Output the [X, Y] coordinate of the center of the cell containing the given text.  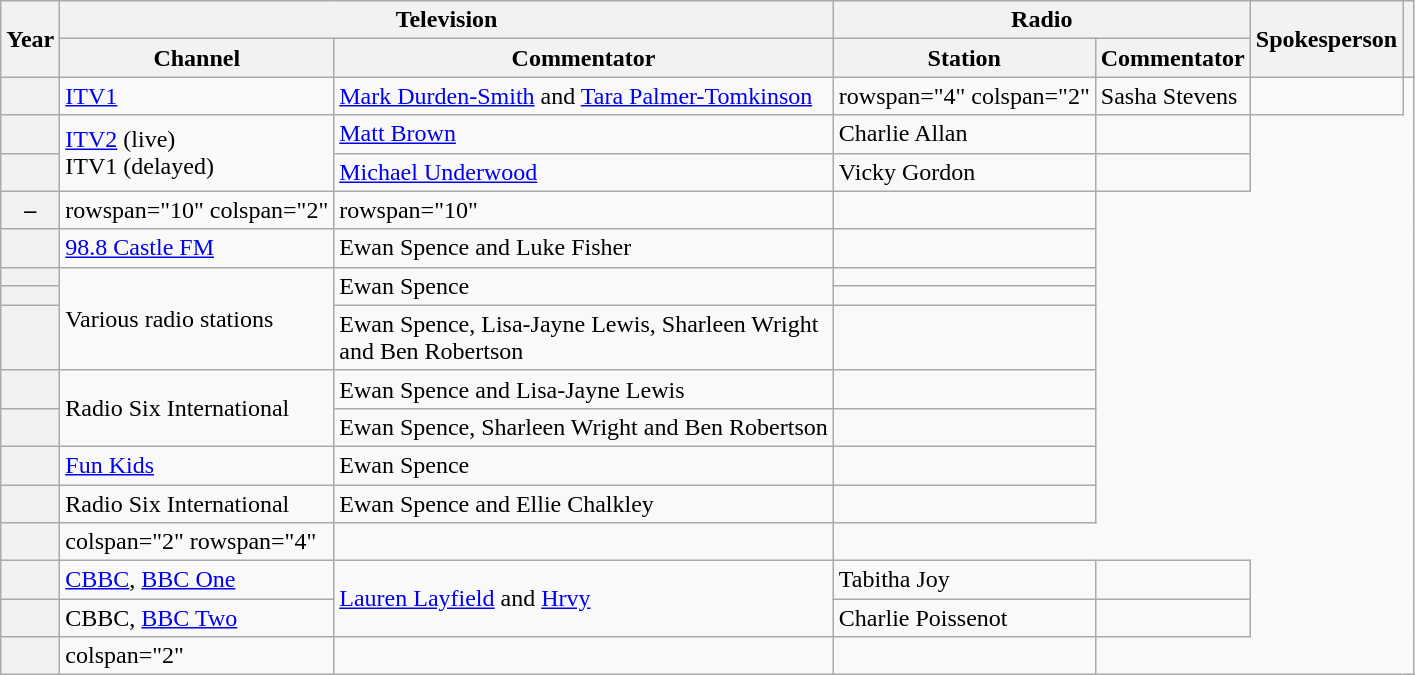
rowspan="10" [584, 210]
Ewan Spence, Sharleen Wright and Ben Robertson [584, 427]
Matt Brown [584, 134]
98.8 Castle FM [197, 248]
Sasha Stevens [1172, 96]
Radio [1042, 20]
Lauren Layfield and Hrvy [584, 599]
rowspan="4" colspan="2" [964, 96]
Mark Durden-Smith and Tara Palmer-Tomkinson [584, 96]
Ewan Spence and Lisa-Jayne Lewis [584, 389]
Charlie Poissenot [964, 618]
Ewan Spence and Ellie Chalkley [584, 503]
Fun Kids [197, 465]
ITV1 [197, 96]
Ewan Spence, Lisa-Jayne Lewis, Sharleen Wrightand Ben Robertson [584, 338]
colspan="2" rowspan="4" [197, 542]
– [30, 210]
colspan="2" [197, 656]
Spokesperson [1326, 39]
Channel [197, 58]
Station [964, 58]
ITV2 (live)ITV1 (delayed) [197, 153]
rowspan="10" colspan="2" [197, 210]
Tabitha Joy [964, 580]
Vicky Gordon [964, 172]
CBBC, BBC One [197, 580]
Various radio stations [197, 318]
Michael Underwood [584, 172]
CBBC, BBC Two [197, 618]
Television [447, 20]
Year [30, 39]
Charlie Allan [964, 134]
Ewan Spence and Luke Fisher [584, 248]
